Search for the cell housing the specified text and yield its (X, Y) center coordinate. 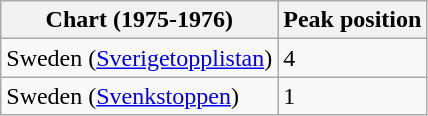
Sweden (Sverigetopplistan) (140, 58)
Chart (1975-1976) (140, 20)
1 (352, 96)
Peak position (352, 20)
Sweden (Svenkstoppen) (140, 96)
4 (352, 58)
